Output the (X, Y) coordinate of the center of the cell containing the given text.  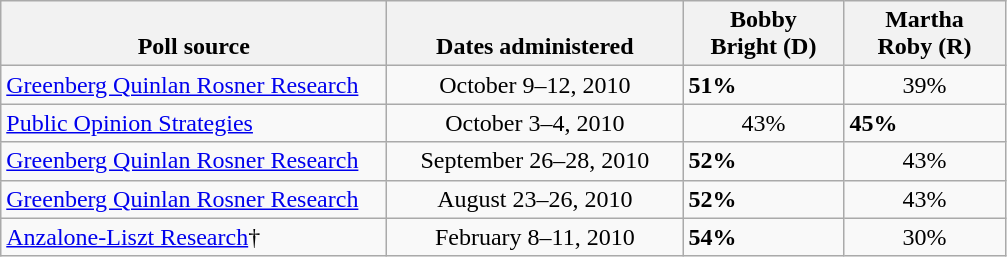
October 3–4, 2010 (535, 123)
August 23–26, 2010 (535, 199)
54% (764, 237)
BobbyBright (D) (764, 34)
51% (764, 85)
30% (924, 237)
Poll source (194, 34)
45% (924, 123)
October 9–12, 2010 (535, 85)
MarthaRoby (R) (924, 34)
39% (924, 85)
February 8–11, 2010 (535, 237)
Public Opinion Strategies (194, 123)
September 26–28, 2010 (535, 161)
Anzalone-Liszt Research† (194, 237)
Dates administered (535, 34)
